From the cell containing the given text, extract its center point as [x, y] coordinate. 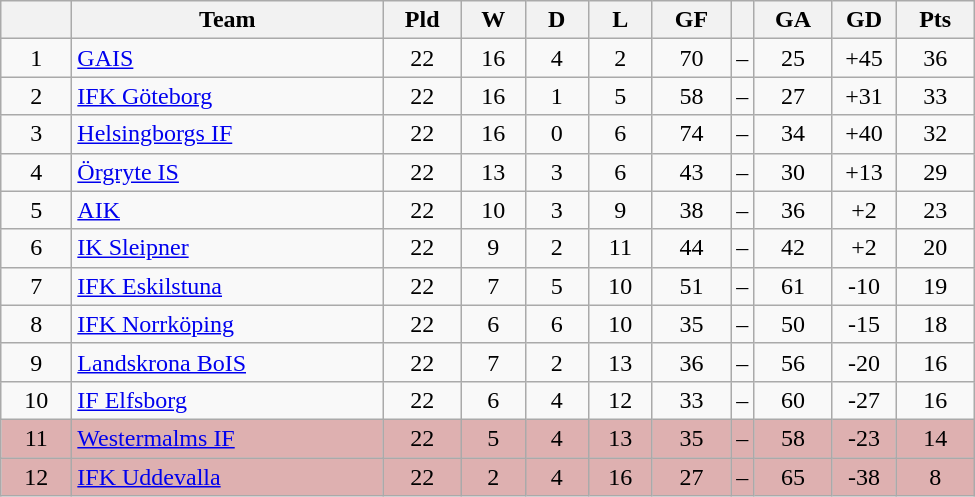
L [621, 20]
44 [692, 248]
20 [936, 248]
34 [794, 134]
65 [794, 477]
23 [936, 210]
GF [692, 20]
Helsingborgs IF [228, 134]
74 [692, 134]
30 [794, 172]
IK Sleipner [228, 248]
56 [794, 362]
Team [228, 20]
61 [794, 286]
32 [936, 134]
+45 [864, 58]
Westermalms IF [228, 438]
50 [794, 324]
38 [692, 210]
+13 [864, 172]
14 [936, 438]
18 [936, 324]
GD [864, 20]
-10 [864, 286]
25 [794, 58]
70 [692, 58]
60 [794, 400]
43 [692, 172]
+31 [864, 96]
-20 [864, 362]
0 [557, 134]
+40 [864, 134]
-27 [864, 400]
Pld [422, 20]
Landskrona BoIS [228, 362]
51 [692, 286]
GA [794, 20]
IFK Göteborg [228, 96]
Pts [936, 20]
AIK [228, 210]
IFK Uddevalla [228, 477]
W [493, 20]
19 [936, 286]
-38 [864, 477]
IFK Eskilstuna [228, 286]
IFK Norrköping [228, 324]
GAIS [228, 58]
Örgryte IS [228, 172]
-15 [864, 324]
IF Elfsborg [228, 400]
29 [936, 172]
-23 [864, 438]
D [557, 20]
42 [794, 248]
